Pinpoint the cell where the given text exists, returning its [x, y] midpoint coordinate. 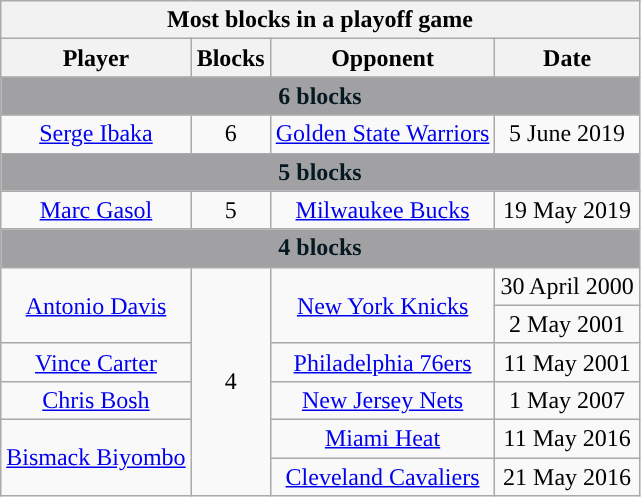
Serge Ibaka [96, 134]
5 blocks [320, 172]
5 June 2019 [567, 134]
Player [96, 58]
Vince Carter [96, 362]
Antonio Davis [96, 305]
4 [230, 381]
Philadelphia 76ers [382, 362]
Opponent [382, 58]
Chris Bosh [96, 400]
Milwaukee Bucks [382, 210]
19 May 2019 [567, 210]
21 May 2016 [567, 477]
Blocks [230, 58]
11 May 2016 [567, 438]
1 May 2007 [567, 400]
Cleveland Cavaliers [382, 477]
30 April 2000 [567, 286]
Marc Gasol [96, 210]
6 blocks [320, 96]
New York Knicks [382, 305]
5 [230, 210]
4 blocks [320, 248]
Miami Heat [382, 438]
6 [230, 134]
Most blocks in a playoff game [320, 20]
New Jersey Nets [382, 400]
Golden State Warriors [382, 134]
11 May 2001 [567, 362]
Bismack Biyombo [96, 457]
2 May 2001 [567, 324]
Date [567, 58]
